Determine the [x, y] coordinate at the center of the cell enclosing the given text.  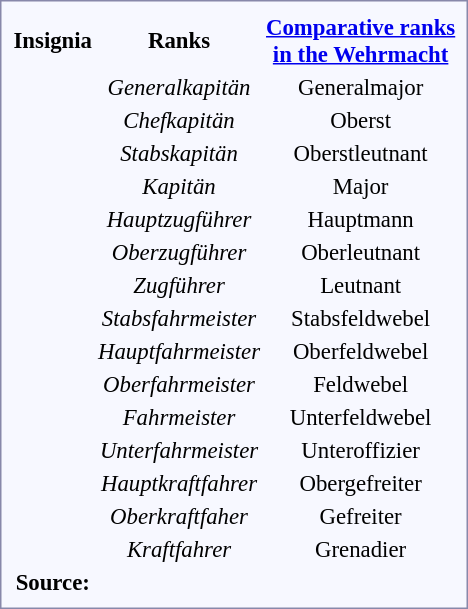
Grenadier [361, 549]
Unterfahrmeister [180, 450]
Gefreiter [361, 516]
Generalkapitän [180, 87]
Oberstleutnant [361, 153]
Fahrmeister [180, 417]
Feldwebel [361, 384]
Unterfeldwebel [361, 417]
Zugführer [180, 285]
Hauptkraftfahrer [180, 483]
Comparative ranks in the Wehrmacht [361, 40]
Obergefreiter [361, 483]
Chefkapitän [180, 120]
Oberleutnant [361, 252]
Ranks [180, 40]
Unteroffizier [361, 450]
Generalmajor [361, 87]
Stabskapitän [180, 153]
Kapitän [180, 186]
Leutnant [361, 285]
Major [361, 186]
Oberzugführer [180, 252]
Stabsfahrmeister [180, 318]
Oberst [361, 120]
Hauptmann [361, 219]
Source: [53, 582]
Oberfahrmeister [180, 384]
Insignia [53, 40]
Kraftfahrer [180, 549]
Oberfeldwebel [361, 351]
Stabsfeldwebel [361, 318]
Hauptzugführer [180, 219]
Oberkraftfaher [180, 516]
Hauptfahrmeister [180, 351]
